Extract the [x, y] coordinate from the center of the cell holding the provided text.  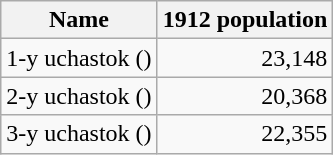
3-y uchastok () [79, 134]
2-y uchastok () [79, 96]
20,368 [245, 96]
1912 population [245, 20]
Name [79, 20]
23,148 [245, 58]
22,355 [245, 134]
1-y uchastok () [79, 58]
